From the cell containing the given text, extract its center point as [X, Y] coordinate. 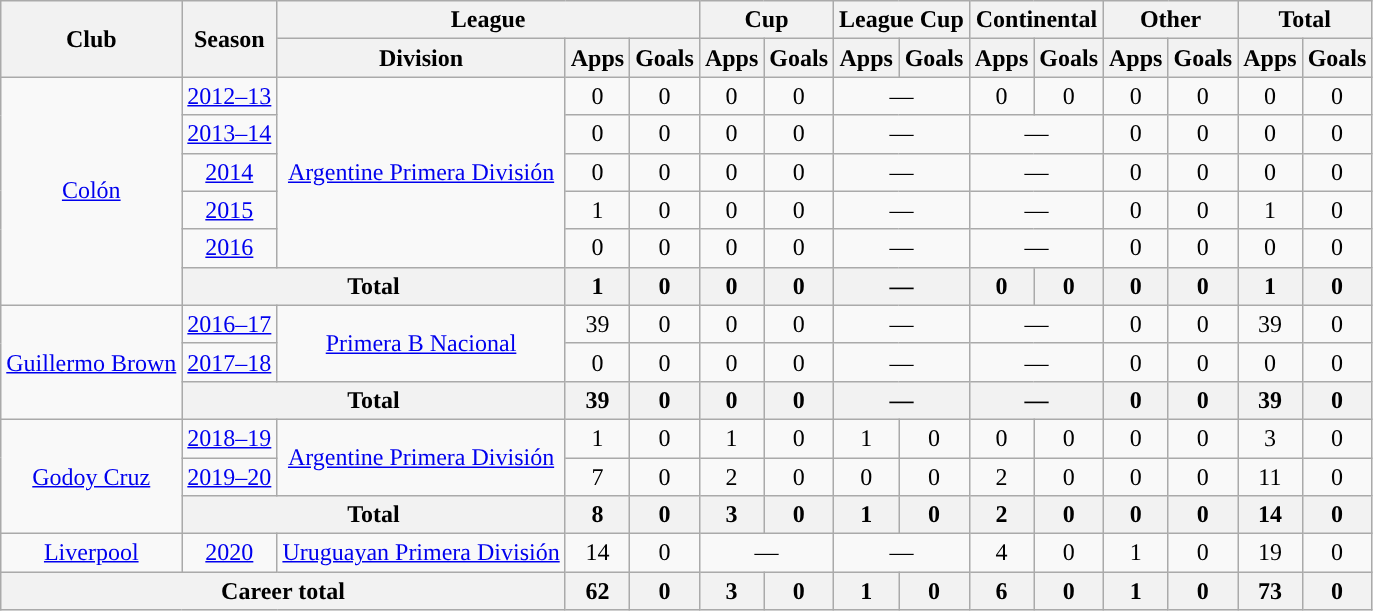
League [488, 20]
Cup [766, 20]
Continental [1036, 20]
2015 [230, 210]
Other [1171, 20]
2019–20 [230, 477]
73 [1270, 591]
2016–17 [230, 324]
2014 [230, 172]
Club [92, 39]
4 [1001, 553]
Division [421, 58]
6 [1001, 591]
Guillermo Brown [92, 362]
Uruguayan Primera División [421, 553]
2020 [230, 553]
19 [1270, 553]
League Cup [902, 20]
2016 [230, 248]
Colón [92, 191]
2012–13 [230, 96]
Godoy Cruz [92, 476]
Primera B Nacional [421, 343]
2017–18 [230, 362]
2018–19 [230, 438]
Career total [283, 591]
Season [230, 39]
Liverpool [92, 553]
2013–14 [230, 134]
7 [597, 477]
8 [597, 515]
62 [597, 591]
11 [1270, 477]
